Find where the given text appears and provide that cell's center as (X, Y) coordinate. 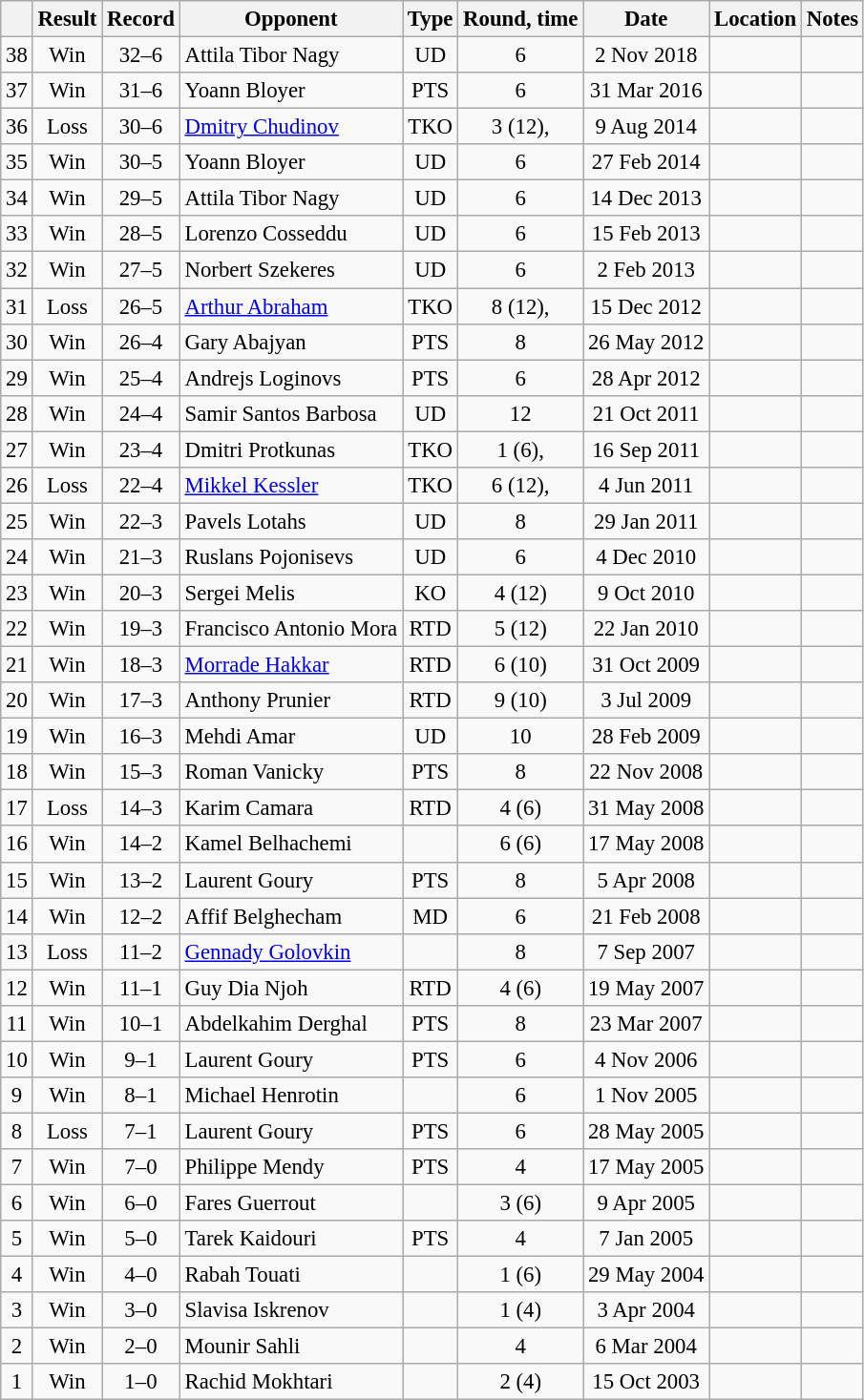
15 Feb 2013 (646, 234)
17 May 2005 (646, 1167)
6 (12), (521, 486)
16–3 (141, 737)
4 Dec 2010 (646, 557)
30 (17, 342)
18 (17, 772)
7 Sep 2007 (646, 951)
32 (17, 270)
Location (756, 19)
7 Jan 2005 (646, 1239)
22–3 (141, 521)
12–2 (141, 916)
27 Feb 2014 (646, 162)
2 Nov 2018 (646, 55)
25 (17, 521)
21 Oct 2011 (646, 413)
3 (6) (521, 1203)
22 Jan 2010 (646, 629)
Morrade Hakkar (290, 665)
1 (6) (521, 1275)
9–1 (141, 1059)
24 (17, 557)
1 Nov 2005 (646, 1096)
30–6 (141, 127)
Mehdi Amar (290, 737)
36 (17, 127)
28 Apr 2012 (646, 378)
35 (17, 162)
20 (17, 700)
17 (17, 808)
26 (17, 486)
19–3 (141, 629)
31 Mar 2016 (646, 91)
Arthur Abraham (290, 306)
14–2 (141, 845)
3–0 (141, 1310)
34 (17, 199)
27 (17, 449)
38 (17, 55)
19 (17, 737)
21 Feb 2008 (646, 916)
Fares Guerrout (290, 1203)
Dmitry Chudinov (290, 127)
Francisco Antonio Mora (290, 629)
5 Apr 2008 (646, 880)
33 (17, 234)
29 May 2004 (646, 1275)
11–2 (141, 951)
28 Feb 2009 (646, 737)
4 Jun 2011 (646, 486)
Ruslans Pojonisevs (290, 557)
9 Aug 2014 (646, 127)
26–5 (141, 306)
25–4 (141, 378)
1 (6), (521, 449)
16 (17, 845)
14 Dec 2013 (646, 199)
Sergei Melis (290, 593)
5 (12) (521, 629)
Rabah Touati (290, 1275)
4 (12) (521, 593)
Guy Dia Njoh (290, 988)
Samir Santos Barbosa (290, 413)
9 Oct 2010 (646, 593)
13–2 (141, 880)
Gennady Golovkin (290, 951)
22 Nov 2008 (646, 772)
28 (17, 413)
3 Jul 2009 (646, 700)
3 (17, 1310)
Norbert Szekeres (290, 270)
9 Apr 2005 (646, 1203)
Roman Vanicky (290, 772)
Dmitri Protkunas (290, 449)
MD (431, 916)
17–3 (141, 700)
4 Nov 2006 (646, 1059)
Lorenzo Cosseddu (290, 234)
15 Dec 2012 (646, 306)
5 (17, 1239)
31–6 (141, 91)
Philippe Mendy (290, 1167)
6 (6) (521, 845)
28–5 (141, 234)
21 (17, 665)
6 Mar 2004 (646, 1347)
28 May 2005 (646, 1131)
4–0 (141, 1275)
2 Feb 2013 (646, 270)
8–1 (141, 1096)
KO (431, 593)
8 (12), (521, 306)
31 (17, 306)
31 Oct 2009 (646, 665)
32–6 (141, 55)
2–0 (141, 1347)
29 Jan 2011 (646, 521)
Slavisa Iskrenov (290, 1310)
10–1 (141, 1024)
9 (17, 1096)
Tarek Kaidouri (290, 1239)
31 May 2008 (646, 808)
20–3 (141, 593)
11–1 (141, 988)
23 (17, 593)
23 Mar 2007 (646, 1024)
22 (17, 629)
14 (17, 916)
2 (17, 1347)
Round, time (521, 19)
11 (17, 1024)
17 May 2008 (646, 845)
1 (4) (521, 1310)
19 May 2007 (646, 988)
7–0 (141, 1167)
23–4 (141, 449)
3 (12), (521, 127)
Mounir Sahli (290, 1347)
6–0 (141, 1203)
9 (10) (521, 700)
Affif Belghecham (290, 916)
15 (17, 880)
Mikkel Kessler (290, 486)
6 (10) (521, 665)
Abdelkahim Derghal (290, 1024)
Pavels Lotahs (290, 521)
18–3 (141, 665)
Karim Camara (290, 808)
3 Apr 2004 (646, 1310)
Andrejs Loginovs (290, 378)
Kamel Belhachemi (290, 845)
Michael Henrotin (290, 1096)
37 (17, 91)
29–5 (141, 199)
Result (67, 19)
22–4 (141, 486)
14–3 (141, 808)
30–5 (141, 162)
13 (17, 951)
26 May 2012 (646, 342)
Gary Abajyan (290, 342)
Notes (832, 19)
Opponent (290, 19)
29 (17, 378)
5–0 (141, 1239)
Date (646, 19)
16 Sep 2011 (646, 449)
7–1 (141, 1131)
Anthony Prunier (290, 700)
21–3 (141, 557)
27–5 (141, 270)
24–4 (141, 413)
Record (141, 19)
26–4 (141, 342)
15–3 (141, 772)
7 (17, 1167)
Type (431, 19)
